Detect which cell encompasses the target text, then output its (X, Y) center coordinate. 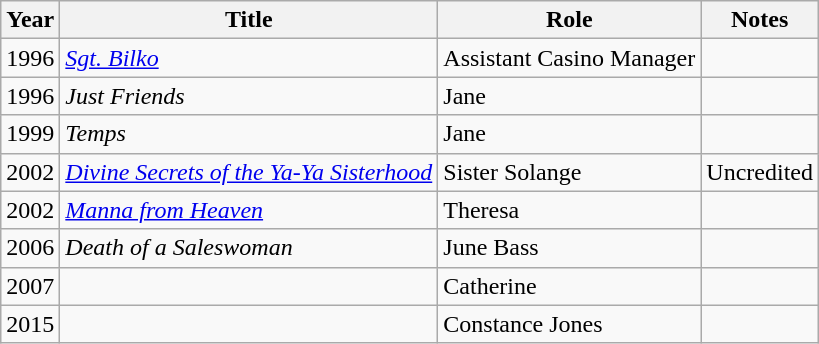
Title (249, 20)
Just Friends (249, 96)
Year (30, 20)
Divine Secrets of the Ya-Ya Sisterhood (249, 172)
Theresa (570, 210)
Notes (760, 20)
2007 (30, 286)
Sister Solange (570, 172)
2015 (30, 324)
Constance Jones (570, 324)
2006 (30, 248)
Manna from Heaven (249, 210)
Uncredited (760, 172)
Role (570, 20)
1999 (30, 134)
June Bass (570, 248)
Assistant Casino Manager (570, 58)
Sgt. Bilko (249, 58)
Temps (249, 134)
Catherine (570, 286)
Death of a Saleswoman (249, 248)
